Pinpoint the cell where the given text exists, returning its [X, Y] midpoint coordinate. 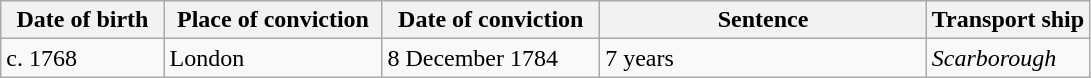
Scarborough [1008, 58]
Date of birth [82, 20]
8 December 1784 [491, 58]
7 years [764, 58]
Date of conviction [491, 20]
Sentence [764, 20]
London [273, 58]
Transport ship [1008, 20]
c. 1768 [82, 58]
Place of conviction [273, 20]
